From the cell containing the given text, extract its center point as (X, Y) coordinate. 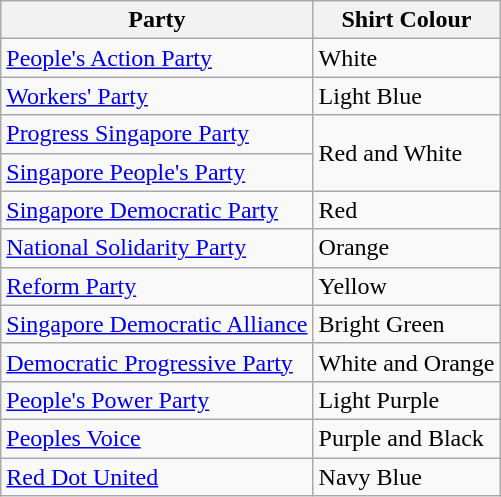
Singapore People's Party (157, 172)
Navy Blue (406, 477)
Peoples Voice (157, 438)
White (406, 58)
Purple and Black (406, 438)
Party (157, 20)
Yellow (406, 286)
Singapore Democratic Alliance (157, 324)
Shirt Colour (406, 20)
White and Orange (406, 362)
Singapore Democratic Party (157, 210)
Democratic Progressive Party (157, 362)
Reform Party (157, 286)
Light Purple (406, 400)
People's Action Party (157, 58)
Red and White (406, 153)
Orange (406, 248)
National Solidarity Party (157, 248)
Red (406, 210)
Red Dot United (157, 477)
People's Power Party (157, 400)
Bright Green (406, 324)
Light Blue (406, 96)
Workers' Party (157, 96)
Progress Singapore Party (157, 134)
